Pinpoint the cell where the given text exists, returning its (x, y) midpoint coordinate. 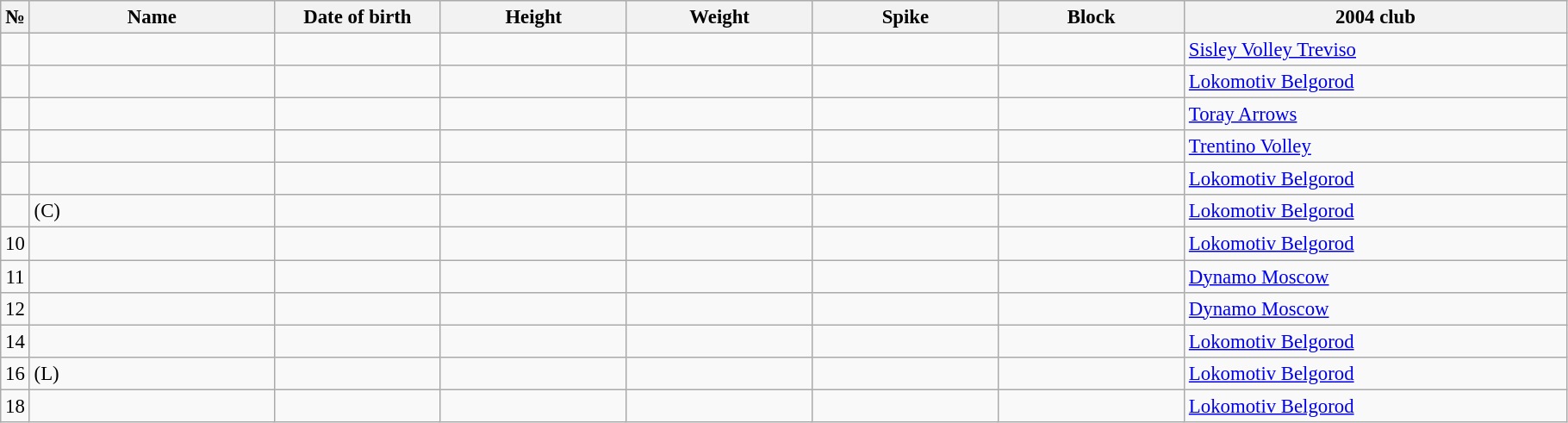
12 (16, 308)
16 (16, 373)
18 (16, 406)
14 (16, 341)
Toray Arrows (1376, 115)
11 (16, 277)
Trentino Volley (1376, 146)
(L) (152, 373)
№ (16, 17)
Height (533, 17)
Name (152, 17)
(C) (152, 211)
10 (16, 244)
Spike (905, 17)
Block (1092, 17)
Weight (719, 17)
Sisley Volley Treviso (1376, 50)
Date of birth (357, 17)
2004 club (1376, 17)
